Identify which cell holds the provided text, then report its [x, y] central coordinate. 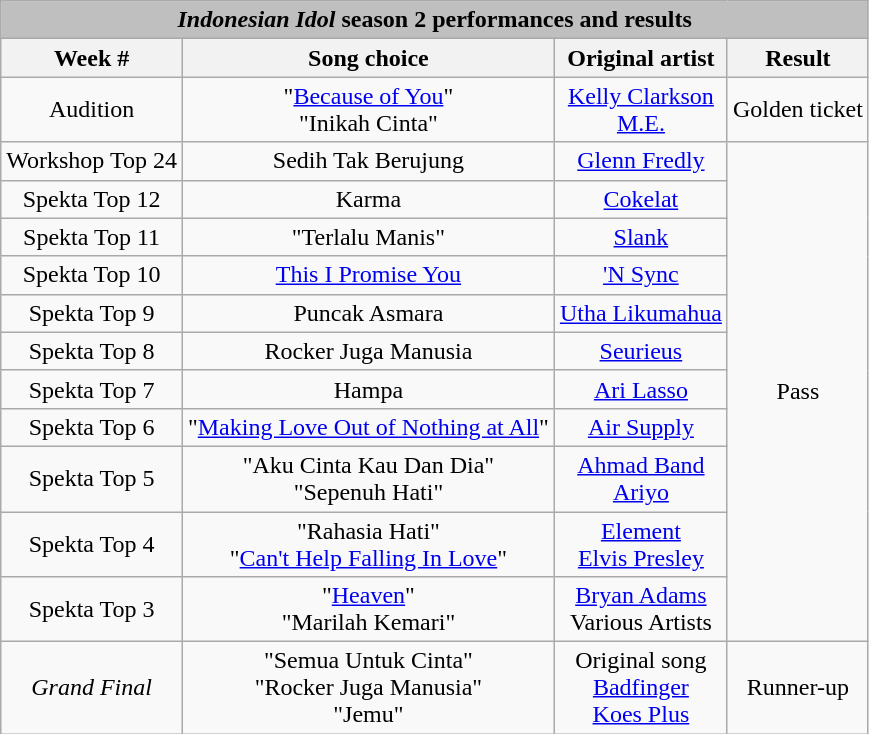
Rocker Juga Manusia [368, 351]
Sedih Tak Berujung [368, 161]
Week # [92, 58]
"Semua Untuk Cinta""Rocker Juga Manusia""Jemu" [368, 688]
Glenn Fredly [640, 161]
Slank [640, 237]
Runner-up [798, 688]
Ahmad BandAriyo [640, 478]
Spekta Top 3 [92, 610]
Cokelat [640, 199]
"Rahasia Hati""Can't Help Falling In Love" [368, 544]
"Heaven""Marilah Kemari" [368, 610]
Spekta Top 6 [92, 427]
ElementElvis Presley [640, 544]
Original songBadfingerKoes Plus [640, 688]
Spekta Top 4 [92, 544]
Puncak Asmara [368, 313]
Indonesian Idol season 2 performances and results [435, 20]
Workshop Top 24 [92, 161]
Audition [92, 110]
This I Promise You [368, 275]
"Because of You""Inikah Cinta" [368, 110]
Original artist [640, 58]
Spekta Top 11 [92, 237]
Golden ticket [798, 110]
"Aku Cinta Kau Dan Dia""Sepenuh Hati" [368, 478]
"Terlalu Manis" [368, 237]
Spekta Top 9 [92, 313]
Song choice [368, 58]
"Making Love Out of Nothing at All" [368, 427]
'N Sync [640, 275]
Bryan AdamsVarious Artists [640, 610]
Seurieus [640, 351]
Grand Final [92, 688]
Pass [798, 392]
Ari Lasso [640, 389]
Spekta Top 12 [92, 199]
Hampa [368, 389]
Karma [368, 199]
Result [798, 58]
Spekta Top 5 [92, 478]
Kelly ClarksonM.E. [640, 110]
Utha Likumahua [640, 313]
Spekta Top 7 [92, 389]
Spekta Top 10 [92, 275]
Spekta Top 8 [92, 351]
Air Supply [640, 427]
